Identify which cell holds the provided text, then report its (x, y) central coordinate. 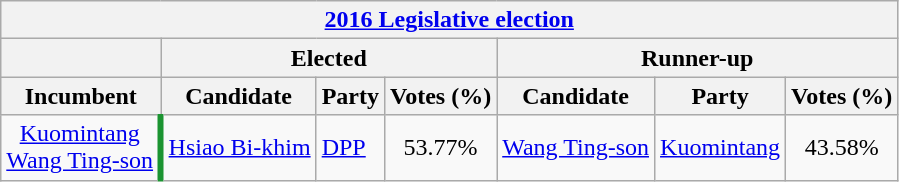
KuomintangWang Ting-son (81, 148)
Wang Ting-son (576, 148)
Runner-up (698, 58)
53.77% (441, 148)
Hsiao Bi-khim (238, 148)
2016 Legislative election (450, 20)
Incumbent (81, 96)
43.58% (842, 148)
Elected (329, 58)
DPP (350, 148)
Kuomintang (720, 148)
